For the text-containing cell, return its midpoint in (X, Y) coordinate format. 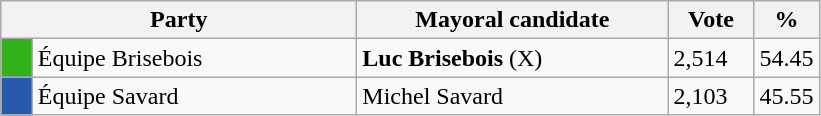
Équipe Brisebois (194, 58)
Mayoral candidate (512, 20)
Michel Savard (512, 96)
54.45 (786, 58)
2,514 (711, 58)
2,103 (711, 96)
45.55 (786, 96)
% (786, 20)
Party (179, 20)
Équipe Savard (194, 96)
Luc Brisebois (X) (512, 58)
Vote (711, 20)
